Extract the [x, y] coordinate from the center of the cell holding the provided text.  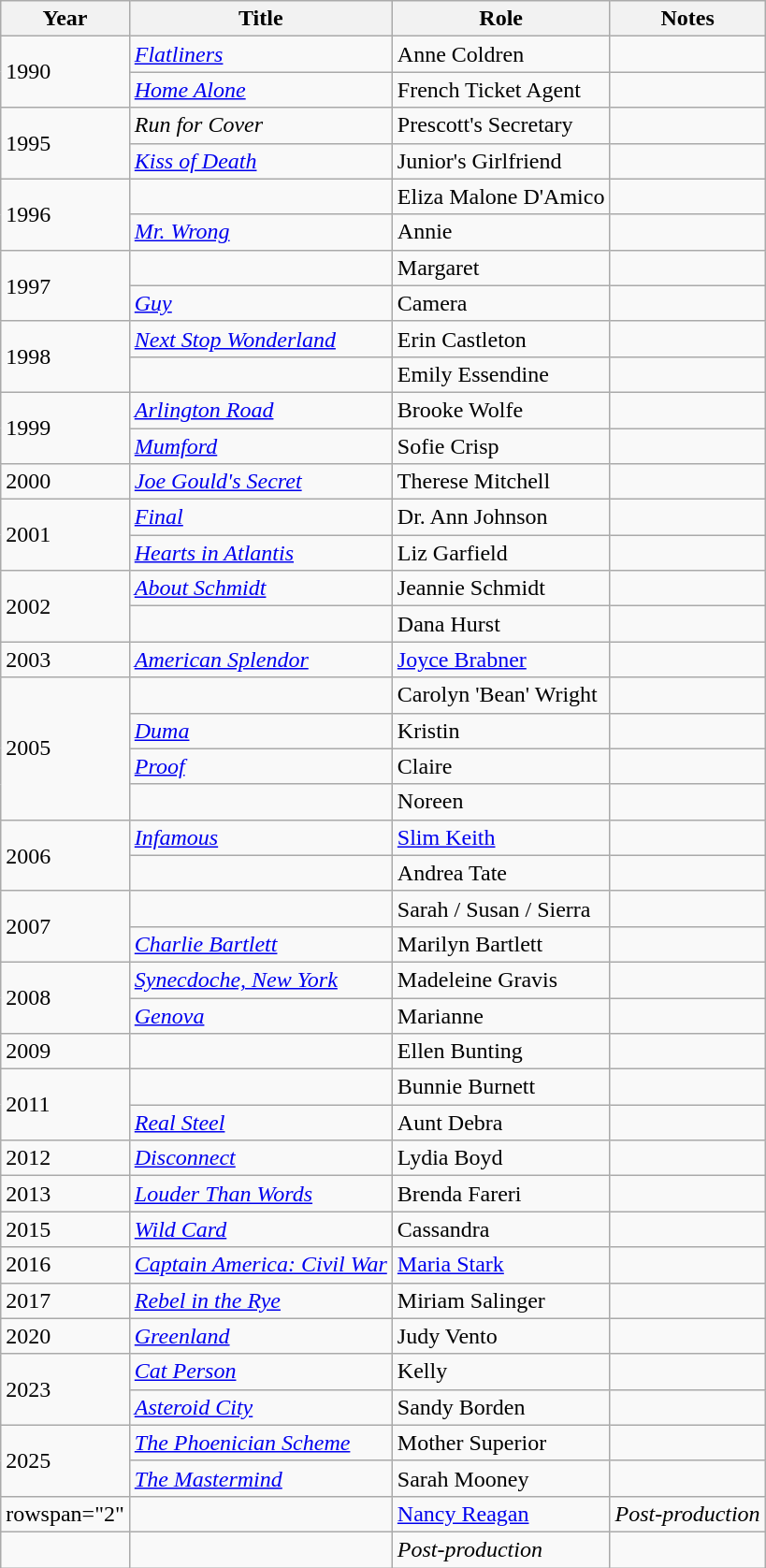
French Ticket Agent [501, 90]
American Splendor [260, 660]
Next Stop Wonderland [260, 339]
2005 [65, 748]
rowspan="2" [65, 1514]
Rebel in the Rye [260, 1300]
1995 [65, 143]
Slim Keith [501, 837]
Sofie Crisp [501, 446]
Sarah Mooney [501, 1478]
2017 [65, 1300]
Marianne [501, 1015]
Camera [501, 303]
Kiss of Death [260, 161]
2009 [65, 1052]
Brooke Wolfe [501, 410]
Flatliners [260, 54]
Arlington Road [260, 410]
Eliza Malone D'Amico [501, 196]
Kelly [501, 1372]
2003 [65, 660]
Margaret [501, 268]
Wild Card [260, 1229]
2008 [65, 997]
Claire [501, 766]
Duma [260, 731]
2020 [65, 1336]
Mother Superior [501, 1443]
Joyce Brabner [501, 660]
Judy Vento [501, 1336]
1997 [65, 285]
Charlie Bartlett [260, 944]
2007 [65, 926]
Liz Garfield [501, 553]
Infamous [260, 837]
Prescott's Secretary [501, 125]
Marilyn Bartlett [501, 944]
Bunnie Burnett [501, 1087]
Jeannie Schmidt [501, 588]
2013 [65, 1194]
Emily Essendine [501, 374]
Home Alone [260, 90]
Dana Hurst [501, 624]
Noreen [501, 802]
Annie [501, 232]
Proof [260, 766]
2012 [65, 1158]
Mumford [260, 446]
Mr. Wrong [260, 232]
Therese Mitchell [501, 482]
Miriam Salinger [501, 1300]
1996 [65, 214]
1998 [65, 356]
Final [260, 517]
Real Steel [260, 1123]
Captain America: Civil War [260, 1265]
Guy [260, 303]
Synecdoche, New York [260, 980]
Dr. Ann Johnson [501, 517]
1990 [65, 72]
Joe Gould's Secret [260, 482]
Cat Person [260, 1372]
The Mastermind [260, 1478]
1999 [65, 428]
The Phoenician Scheme [260, 1443]
Role [501, 19]
Sandy Borden [501, 1407]
2001 [65, 535]
Genova [260, 1015]
2002 [65, 606]
Lydia Boyd [501, 1158]
Cassandra [501, 1229]
Year [65, 19]
Maria Stark [501, 1265]
Nancy Reagan [501, 1514]
About Schmidt [260, 588]
Sarah / Susan / Sierra [501, 908]
2000 [65, 482]
Disconnect [260, 1158]
Run for Cover [260, 125]
2011 [65, 1105]
Louder Than Words [260, 1194]
Hearts in Atlantis [260, 553]
2016 [65, 1265]
Carolyn 'Bean' Wright [501, 695]
2025 [65, 1460]
Asteroid City [260, 1407]
Andrea Tate [501, 873]
Madeleine Gravis [501, 980]
Title [260, 19]
Junior's Girlfriend [501, 161]
Greenland [260, 1336]
Notes [687, 19]
2006 [65, 855]
Ellen Bunting [501, 1052]
Anne Coldren [501, 54]
Aunt Debra [501, 1123]
Brenda Fareri [501, 1194]
2023 [65, 1389]
Kristin [501, 731]
2015 [65, 1229]
Erin Castleton [501, 339]
